Extract the [x, y] coordinate from the center of the cell holding the provided text.  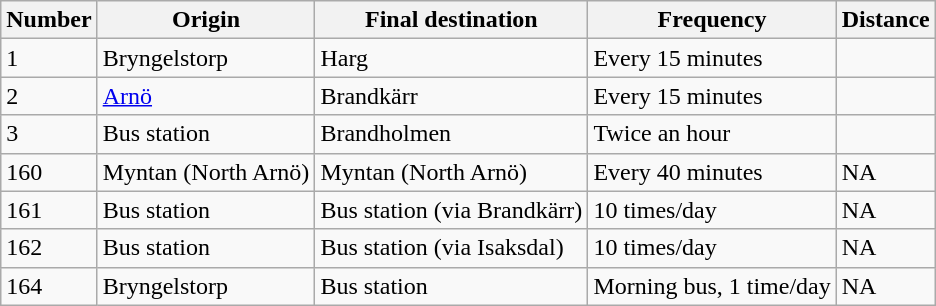
3 [49, 134]
Harg [452, 58]
Every 40 minutes [712, 172]
164 [49, 286]
Morning bus, 1 time/day [712, 286]
Bus station (via Brandkärr) [452, 210]
Distance [886, 20]
Arnö [206, 96]
Brandholmen [452, 134]
1 [49, 58]
Brandkärr [452, 96]
161 [49, 210]
Number [49, 20]
Final destination [452, 20]
160 [49, 172]
2 [49, 96]
Bus station (via Isaksdal) [452, 248]
Origin [206, 20]
Frequency [712, 20]
162 [49, 248]
Twice an hour [712, 134]
